Output the (x, y) coordinate of the center of the cell containing the given text.  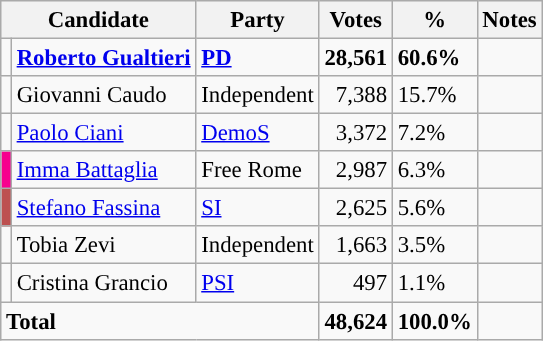
Free Rome (258, 170)
Roberto Gualtieri (104, 58)
Party (258, 20)
7.2% (434, 133)
60.6% (434, 58)
497 (356, 283)
6.3% (434, 170)
Notes (510, 20)
Giovanni Caudo (104, 95)
7,388 (356, 95)
Cristina Grancio (104, 283)
Candidate (98, 20)
PSI (258, 283)
2,987 (356, 170)
PD (258, 58)
Tobia Zevi (104, 245)
100.0% (434, 321)
1.1% (434, 283)
28,561 (356, 58)
3,372 (356, 133)
Total (160, 321)
3.5% (434, 245)
48,624 (356, 321)
15.7% (434, 95)
1,663 (356, 245)
% (434, 20)
Stefano Fassina (104, 208)
DemoS (258, 133)
SI (258, 208)
5.6% (434, 208)
Paolo Ciani (104, 133)
Votes (356, 20)
Imma Battaglia (104, 170)
2,625 (356, 208)
